From the cell containing the given text, extract its center point as (x, y) coordinate. 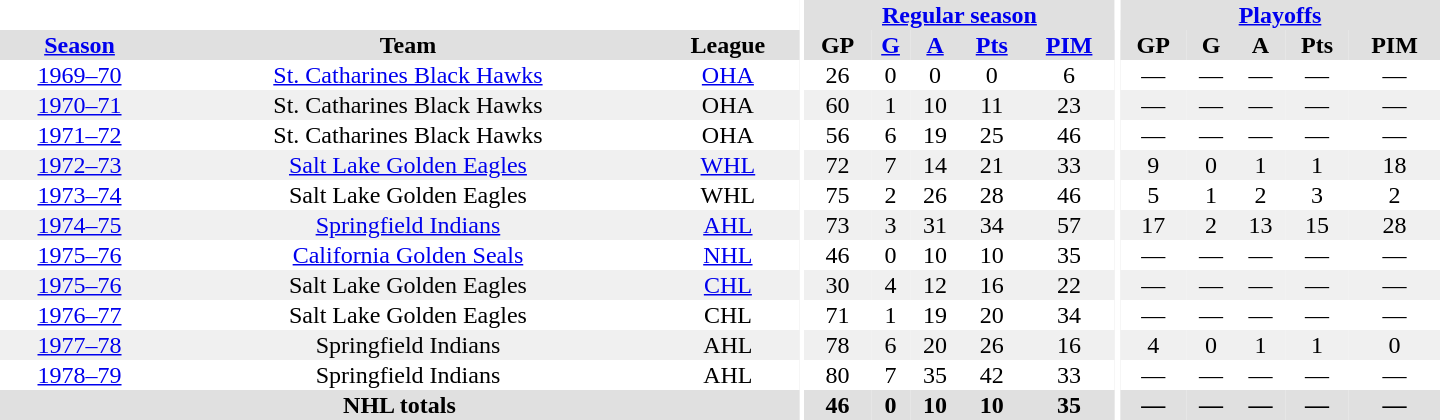
Playoffs (1280, 15)
23 (1070, 105)
75 (837, 195)
13 (1260, 225)
42 (992, 375)
12 (934, 285)
73 (837, 225)
California Golden Seals (408, 255)
11 (992, 105)
30 (837, 285)
31 (934, 225)
71 (837, 315)
22 (1070, 285)
18 (1394, 165)
78 (837, 345)
League (728, 45)
1976–77 (80, 315)
25 (992, 135)
21 (992, 165)
Regular season (959, 15)
NHL totals (400, 405)
1978–79 (80, 375)
1973–74 (80, 195)
9 (1153, 165)
Team (408, 45)
60 (837, 105)
72 (837, 165)
Season (80, 45)
1974–75 (80, 225)
1969–70 (80, 75)
1971–72 (80, 135)
5 (1153, 195)
NHL (728, 255)
14 (934, 165)
57 (1070, 225)
1970–71 (80, 105)
17 (1153, 225)
56 (837, 135)
80 (837, 375)
1972–73 (80, 165)
15 (1317, 225)
1977–78 (80, 345)
